Determine the (x, y) coordinate at the center of the cell enclosing the given text.  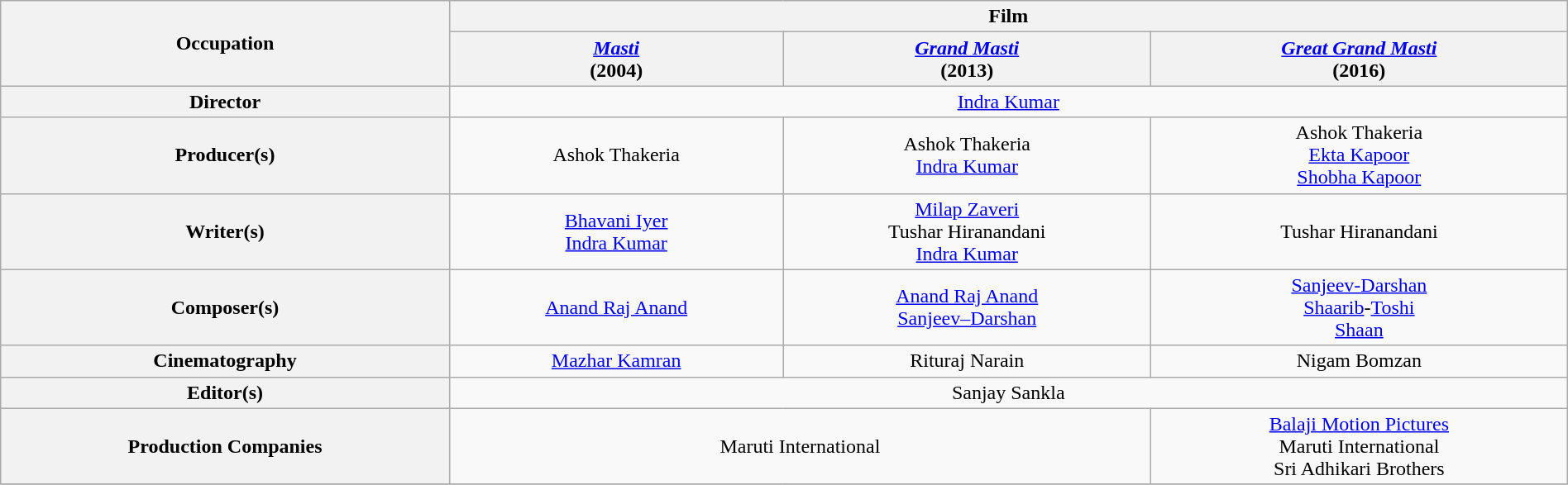
Editor(s) (225, 392)
Producer(s) (225, 155)
Ashok ThakeriaEkta KapoorShobha Kapoor (1359, 155)
Bhavani IyerIndra Kumar (616, 231)
Anand Raj Anand (616, 307)
Balaji Motion PicturesMaruti InternationalSri Adhikari Brothers (1359, 446)
Film (1008, 17)
Ashok ThakeriaIndra Kumar (967, 155)
Production Companies (225, 446)
Masti (2004) (616, 59)
Writer(s) (225, 231)
Mazhar Kamran (616, 361)
Maruti International (800, 446)
Nigam Bomzan (1359, 361)
Grand Masti (2013) (967, 59)
Great Grand Masti (2016) (1359, 59)
Sanjay Sankla (1008, 392)
Milap ZaveriTushar Hiranandani Indra Kumar (967, 231)
Composer(s) (225, 307)
Rituraj Narain (967, 361)
Sanjeev-Darshan Shaarib-Toshi Shaan (1359, 307)
Ashok Thakeria (616, 155)
Anand Raj AnandSanjeev–Darshan (967, 307)
Tushar Hiranandani (1359, 231)
Occupation (225, 43)
Director (225, 102)
Indra Kumar (1008, 102)
Cinematography (225, 361)
